From the cell containing the given text, extract its center point as [x, y] coordinate. 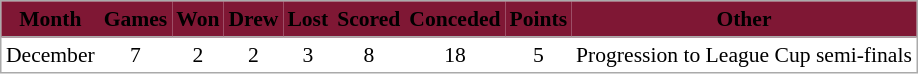
Drew [254, 20]
Progression to League Cup semi-finals [744, 55]
Lost [308, 20]
5 [538, 55]
8 [369, 55]
Points [538, 20]
Won [198, 20]
Other [744, 20]
Month [51, 20]
Games [136, 20]
Scored [369, 20]
18 [455, 55]
Conceded [455, 20]
December [51, 55]
3 [308, 55]
7 [136, 55]
